For the text-containing cell, return its midpoint in (x, y) coordinate format. 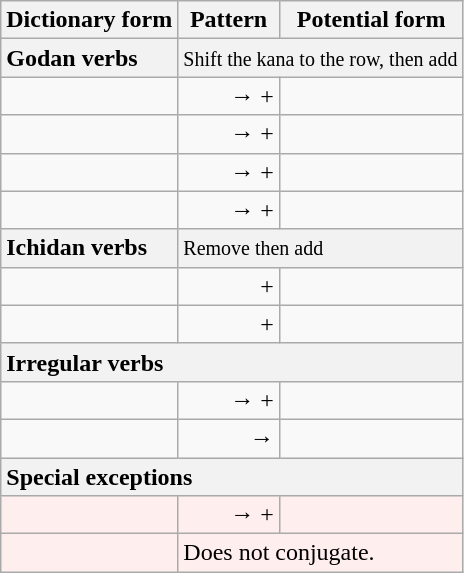
Remove then add (320, 248)
Irregular verbs (232, 362)
Potential form (371, 20)
Godan verbs (90, 58)
Does not conjugate. (320, 553)
→ (229, 438)
Dictionary form (90, 20)
Ichidan verbs (90, 248)
Pattern (229, 20)
Special exceptions (232, 477)
Shift the kana to the row, then add (320, 58)
